Return [x, y] of the center of cell containing provided text 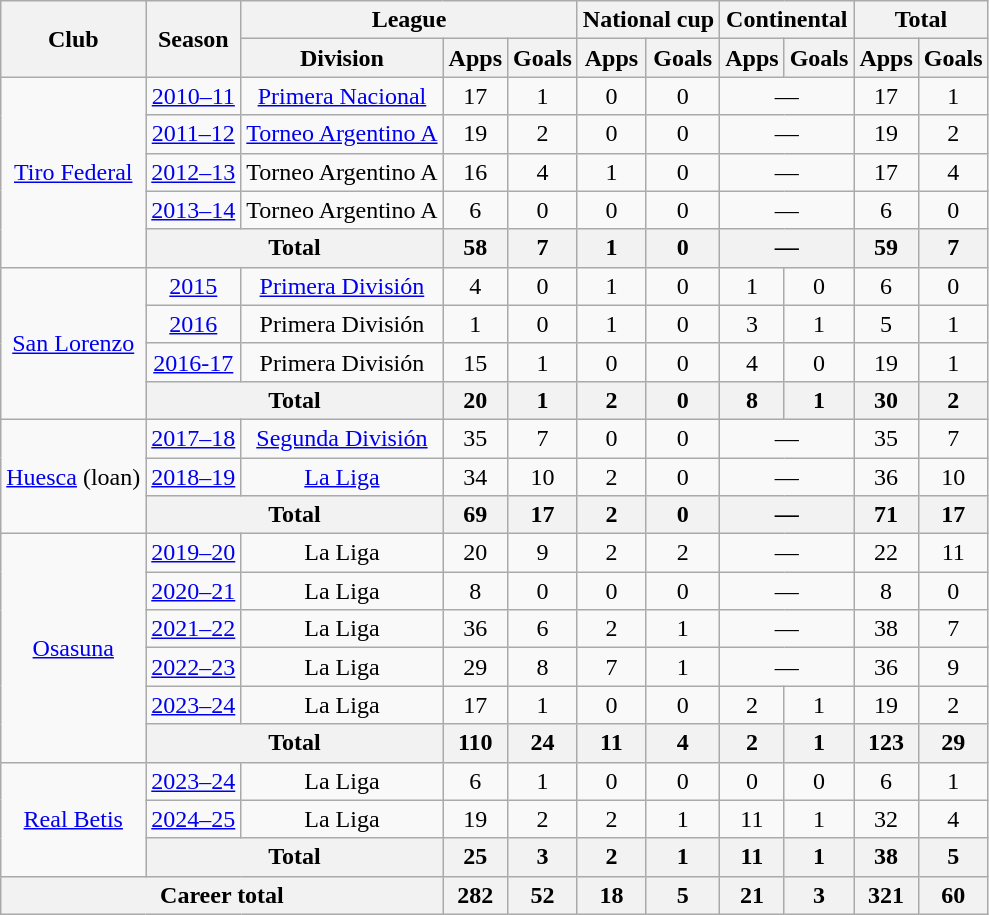
2019–20 [194, 553]
2024–25 [194, 819]
123 [886, 743]
2016 [194, 324]
52 [543, 895]
32 [886, 819]
22 [886, 553]
Huesca (loan) [74, 476]
59 [886, 248]
Real Betis [74, 819]
69 [475, 515]
2012–13 [194, 172]
21 [752, 895]
National cup [648, 20]
Tiro Federal [74, 172]
58 [475, 248]
Division [342, 58]
282 [475, 895]
2017–18 [194, 438]
2013–14 [194, 210]
Segunda División [342, 438]
110 [475, 743]
16 [475, 172]
Primera Nacional [342, 96]
2010–11 [194, 96]
2015 [194, 286]
34 [475, 477]
Season [194, 39]
2020–21 [194, 591]
2021–22 [194, 629]
Career total [222, 895]
Continental [787, 20]
2016-17 [194, 362]
18 [611, 895]
Osasuna [74, 648]
71 [886, 515]
Club [74, 39]
League [409, 20]
60 [953, 895]
San Lorenzo [74, 343]
2018–19 [194, 477]
15 [475, 362]
24 [543, 743]
2022–23 [194, 667]
25 [475, 857]
2011–12 [194, 134]
30 [886, 400]
321 [886, 895]
